From the cell containing the given text, extract its center point as [x, y] coordinate. 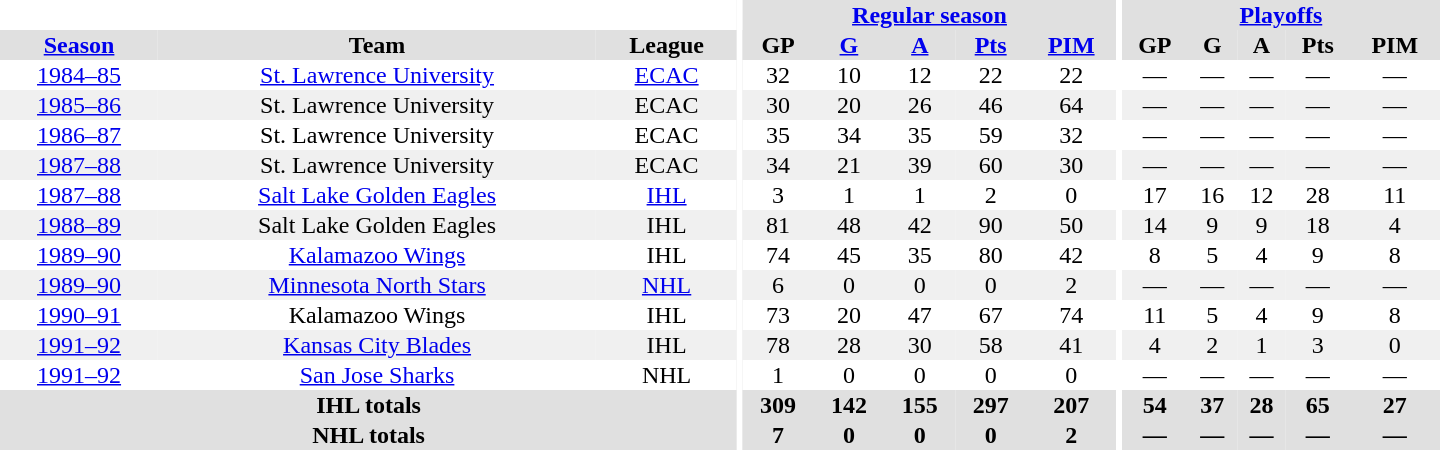
81 [778, 225]
6 [778, 285]
Playoffs [1281, 15]
297 [990, 405]
58 [990, 345]
155 [920, 405]
27 [1395, 405]
1988–89 [79, 225]
1985–86 [79, 105]
39 [920, 165]
7 [778, 435]
San Jose Sharks [377, 375]
207 [1071, 405]
59 [990, 135]
41 [1071, 345]
64 [1071, 105]
60 [990, 165]
37 [1212, 405]
80 [990, 255]
46 [990, 105]
10 [848, 75]
NHL totals [368, 435]
78 [778, 345]
Regular season [930, 15]
65 [1318, 405]
47 [920, 315]
18 [1318, 225]
1984–85 [79, 75]
16 [1212, 195]
Minnesota North Stars [377, 285]
142 [848, 405]
73 [778, 315]
50 [1071, 225]
IHL totals [368, 405]
67 [990, 315]
21 [848, 165]
45 [848, 255]
48 [848, 225]
54 [1155, 405]
14 [1155, 225]
1990–91 [79, 315]
Season [79, 45]
17 [1155, 195]
90 [990, 225]
1986–87 [79, 135]
League [666, 45]
26 [920, 105]
309 [778, 405]
Team [377, 45]
Kansas City Blades [377, 345]
